Locate the cell with the specified text and output its [x, y] center coordinate. 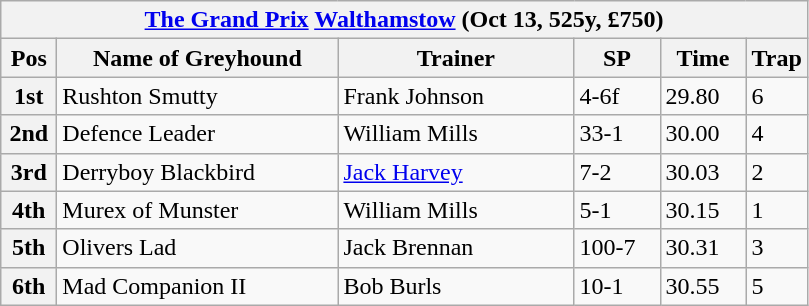
7-2 [617, 172]
30.55 [703, 286]
5-1 [617, 210]
2 [776, 172]
5th [29, 248]
Mad Companion II [198, 286]
SP [617, 58]
2nd [29, 134]
3 [776, 248]
Name of Greyhound [198, 58]
Trap [776, 58]
Rushton Smutty [198, 96]
30.03 [703, 172]
29.80 [703, 96]
30.31 [703, 248]
100-7 [617, 248]
6 [776, 96]
4-6f [617, 96]
1 [776, 210]
Derryboy Blackbird [198, 172]
3rd [29, 172]
5 [776, 286]
Jack Brennan [456, 248]
1st [29, 96]
Olivers Lad [198, 248]
6th [29, 286]
Bob Burls [456, 286]
4 [776, 134]
Murex of Munster [198, 210]
Pos [29, 58]
Frank Johnson [456, 96]
The Grand Prix Walthamstow (Oct 13, 525y, £750) [404, 20]
33-1 [617, 134]
30.15 [703, 210]
4th [29, 210]
30.00 [703, 134]
Trainer [456, 58]
Jack Harvey [456, 172]
Time [703, 58]
10-1 [617, 286]
Defence Leader [198, 134]
